Search for the cell housing the specified text and yield its (X, Y) center coordinate. 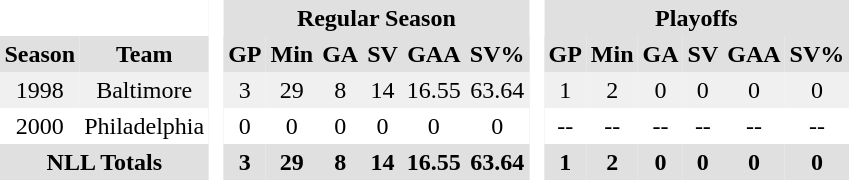
Team (144, 54)
Regular Season (376, 18)
NLL Totals (104, 162)
Playoffs (696, 18)
Philadelphia (144, 126)
1998 (40, 90)
Season (40, 54)
2000 (40, 126)
Baltimore (144, 90)
